Provide the (X, Y) coordinate of the cell's center where the given text is located.  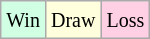
Loss (126, 20)
Draw (72, 20)
Win (24, 20)
